Determine the (x, y) coordinate at the center of the cell enclosing the given text.  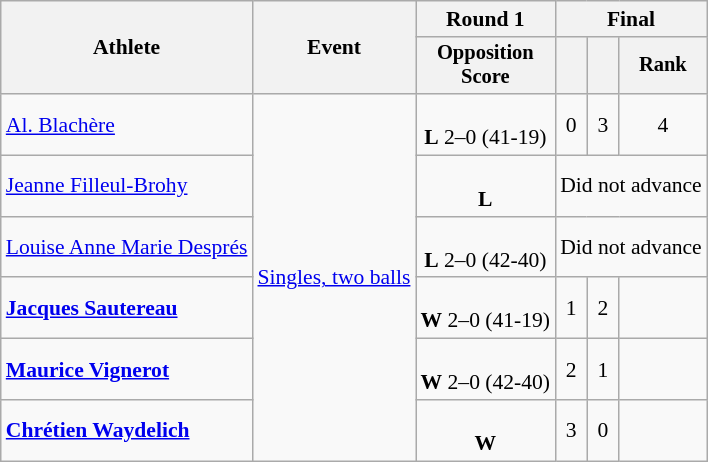
Jeanne Filleul-Brohy (127, 186)
Jacques Sautereau (127, 308)
L 2–0 (41-19) (486, 124)
Opposition Score (486, 66)
4 (663, 124)
L (486, 186)
Maurice Vignerot (127, 370)
Final (631, 19)
Round 1 (486, 19)
L 2–0 (42-40) (486, 248)
W (486, 430)
Rank (663, 66)
Athlete (127, 48)
W 2–0 (42-40) (486, 370)
W 2–0 (41-19) (486, 308)
Singles, two balls (334, 278)
Chrétien Waydelich (127, 430)
Al. Blachère (127, 124)
Event (334, 48)
Louise Anne Marie Després (127, 248)
